Identify which cell holds the provided text, then report its [x, y] central coordinate. 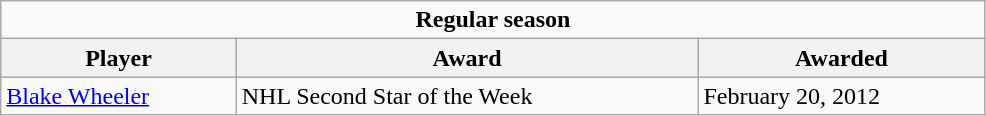
February 20, 2012 [842, 96]
Blake Wheeler [118, 96]
Player [118, 58]
Award [467, 58]
Awarded [842, 58]
NHL Second Star of the Week [467, 96]
Regular season [493, 20]
